Extract the (X, Y) coordinate from the center of the cell holding the provided text.  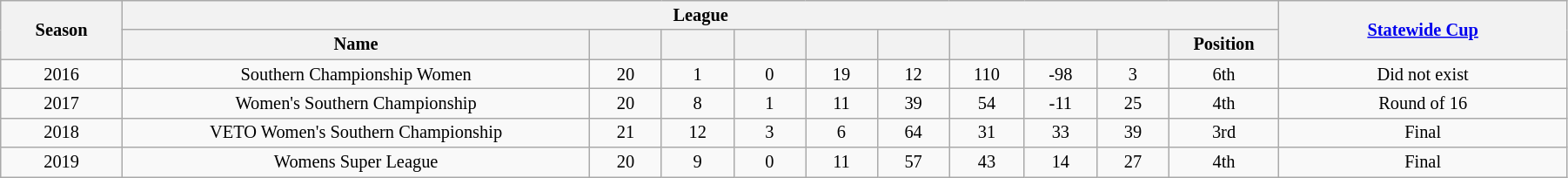
3rd (1223, 133)
2018 (62, 133)
54 (987, 103)
2019 (62, 162)
Name (355, 44)
-11 (1061, 103)
2016 (62, 74)
9 (698, 162)
Round of 16 (1424, 103)
64 (914, 133)
6th (1223, 74)
Position (1223, 44)
Southern Championship Women (355, 74)
8 (698, 103)
Statewide Cup (1424, 30)
31 (987, 133)
19 (842, 74)
Womens Super League (355, 162)
Women's Southern Championship (355, 103)
25 (1133, 103)
43 (987, 162)
VETO Women's Southern Championship (355, 133)
110 (987, 74)
League (700, 15)
-98 (1061, 74)
27 (1133, 162)
57 (914, 162)
6 (842, 133)
14 (1061, 162)
2017 (62, 103)
Season (62, 30)
21 (627, 133)
Did not exist (1424, 74)
33 (1061, 133)
